Locate the cell with the specified text and output its (X, Y) center coordinate. 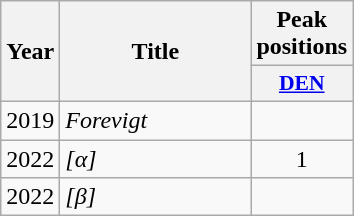
Forevigt (156, 120)
[β] (156, 197)
2019 (30, 120)
1 (302, 159)
Title (156, 52)
Year (30, 52)
[α] (156, 159)
Peak positions (302, 34)
DEN (302, 84)
